Pinpoint the cell where the given text exists, returning its [x, y] midpoint coordinate. 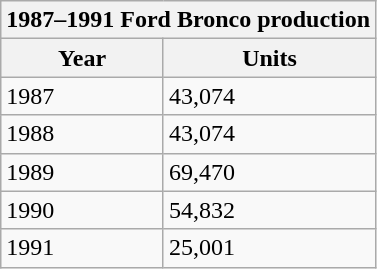
Year [82, 58]
1991 [82, 248]
Units [269, 58]
1990 [82, 210]
1989 [82, 172]
1987–1991 Ford Bronco production [188, 20]
54,832 [269, 210]
1988 [82, 134]
1987 [82, 96]
25,001 [269, 248]
69,470 [269, 172]
